Return the (x, y) coordinate for the center point of the cell that contains the specified text.  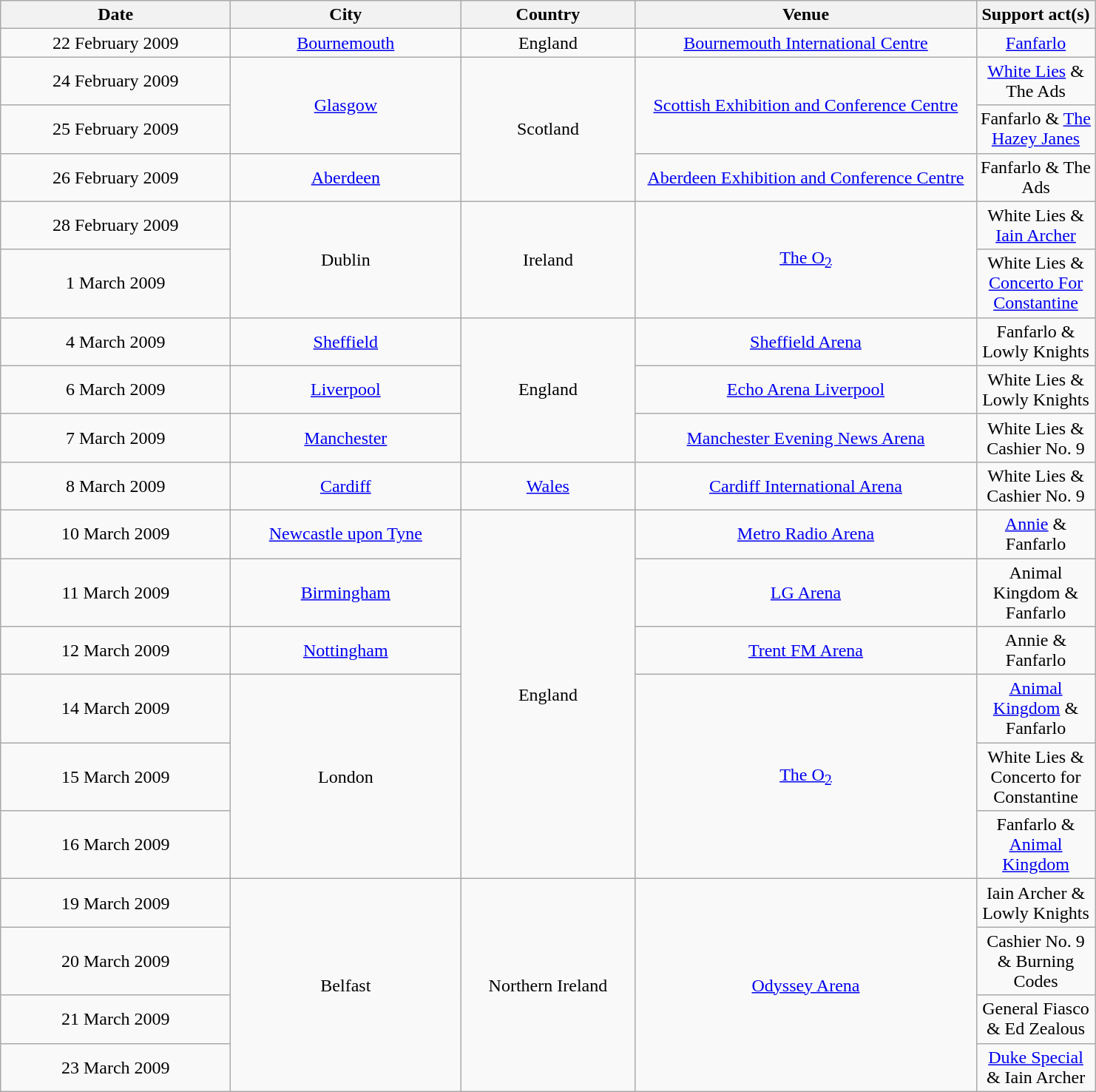
Newcastle upon Tyne (346, 534)
Support act(s) (1035, 15)
Aberdeen Exhibition and Conference Centre (806, 178)
Manchester Evening News Arena (806, 438)
Sheffield (346, 342)
Sheffield Arena (806, 342)
15 March 2009 (115, 777)
Fanfarlo & Animal Kingdom (1035, 845)
London (346, 777)
White Lies & Concerto For Constantine (1035, 283)
White Lies & Concerto for Constantine (1035, 777)
Cashier No. 9 & Burning Codes (1035, 961)
Bournemouth International Centre (806, 43)
Fanfarlo & Lowly Knights (1035, 342)
20 March 2009 (115, 961)
7 March 2009 (115, 438)
Venue (806, 15)
Wales (548, 485)
16 March 2009 (115, 845)
White Lies & The Ads (1035, 81)
Glasgow (346, 105)
12 March 2009 (115, 651)
City (346, 15)
Birmingham (346, 592)
14 March 2009 (115, 709)
Aberdeen (346, 178)
6 March 2009 (115, 389)
10 March 2009 (115, 534)
23 March 2009 (115, 1067)
Northern Ireland (548, 985)
19 March 2009 (115, 903)
Belfast (346, 985)
Bournemouth (346, 43)
25 February 2009 (115, 129)
28 February 2009 (115, 225)
11 March 2009 (115, 592)
Fanfarlo (1035, 43)
26 February 2009 (115, 178)
Dublin (346, 259)
Odyssey Arena (806, 985)
Fanfarlo & The Hazey Janes (1035, 129)
Trent FM Arena (806, 651)
General Fiasco & Ed Zealous (1035, 1019)
Ireland (548, 259)
Date (115, 15)
Manchester (346, 438)
1 March 2009 (115, 283)
Iain Archer & Lowly Knights (1035, 903)
Duke Special & Iain Archer (1035, 1067)
4 March 2009 (115, 342)
Nottingham (346, 651)
22 February 2009 (115, 43)
Fanfarlo & The Ads (1035, 178)
8 March 2009 (115, 485)
Country (548, 15)
24 February 2009 (115, 81)
Cardiff (346, 485)
White Lies & Lowly Knights (1035, 389)
Scotland (548, 129)
21 March 2009 (115, 1019)
White Lies & Iain Archer (1035, 225)
Cardiff International Arena (806, 485)
Echo Arena Liverpool (806, 389)
Scottish Exhibition and Conference Centre (806, 105)
LG Arena (806, 592)
Metro Radio Arena (806, 534)
Liverpool (346, 389)
